Locate the cell with the specified text and output its (X, Y) center coordinate. 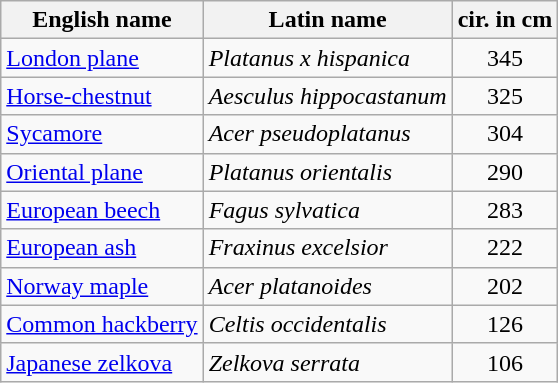
304 (504, 134)
Japanese zelkova (102, 362)
London plane (102, 58)
126 (504, 324)
Sycamore (102, 134)
European beech (102, 210)
Acer pseudoplatanus (328, 134)
Oriental plane (102, 172)
cir. in cm (504, 20)
Aesculus hippocastanum (328, 96)
222 (504, 248)
325 (504, 96)
Fagus sylvatica (328, 210)
European ash (102, 248)
345 (504, 58)
290 (504, 172)
Latin name (328, 20)
Platanus x hispanica (328, 58)
Zelkova serrata (328, 362)
283 (504, 210)
Acer platanoides (328, 286)
Platanus orientalis (328, 172)
202 (504, 286)
106 (504, 362)
English name (102, 20)
Common hackberry (102, 324)
Celtis occidentalis (328, 324)
Fraxinus excelsior (328, 248)
Horse-chestnut (102, 96)
Norway maple (102, 286)
